From the cell containing the given text, extract its center point as [X, Y] coordinate. 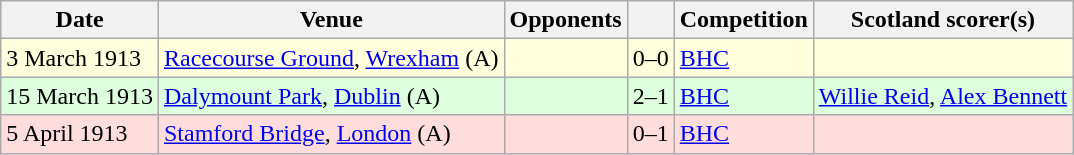
Date [80, 20]
Scotland scorer(s) [942, 20]
Dalymount Park, Dublin (A) [331, 96]
Stamford Bridge, London (A) [331, 134]
Venue [331, 20]
Competition [744, 20]
Racecourse Ground, Wrexham (A) [331, 58]
0–0 [650, 58]
5 April 1913 [80, 134]
2–1 [650, 96]
0–1 [650, 134]
15 March 1913 [80, 96]
3 March 1913 [80, 58]
Willie Reid, Alex Bennett [942, 96]
Opponents [566, 20]
